Identify which cell holds the provided text, then report its [X, Y] central coordinate. 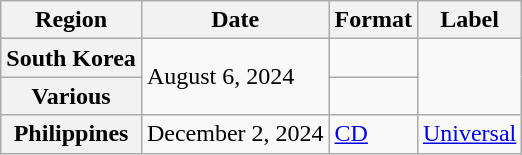
CD [373, 134]
South Korea [72, 58]
Region [72, 20]
Universal [469, 134]
August 6, 2024 [235, 77]
Philippines [72, 134]
Format [373, 20]
Label [469, 20]
December 2, 2024 [235, 134]
Date [235, 20]
Various [72, 96]
